Scan for the cell matching the given text and deliver its [x, y] coordinate at center. 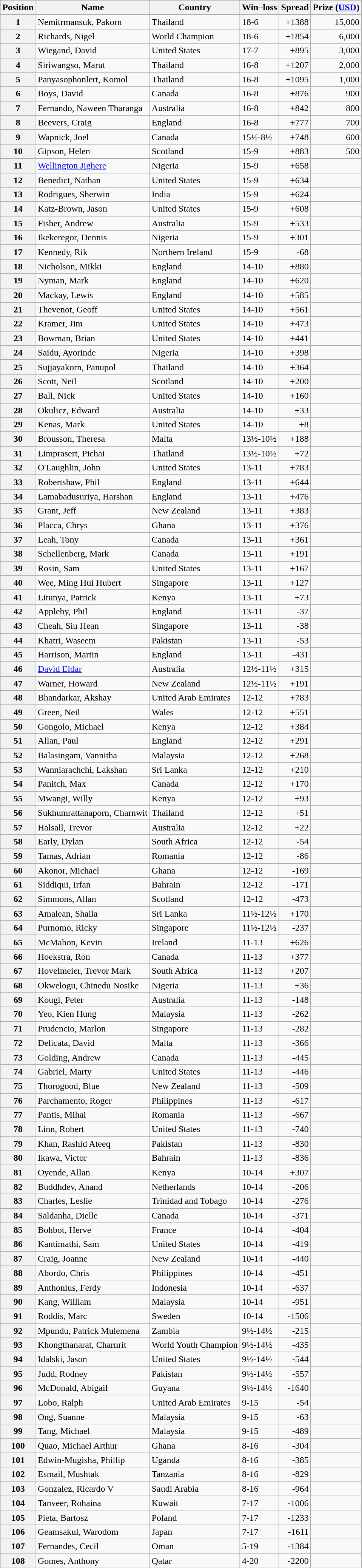
Okwelogu, Chinedu Nosike [92, 985]
-38 [295, 626]
Bowman, Brian [92, 338]
30 [18, 439]
Bohbot, Herve [92, 1230]
+398 [295, 353]
89 [18, 1287]
-2200 [295, 1561]
85 [18, 1230]
Gonzalez, Ricardo V [92, 1489]
France [195, 1230]
Limprasert, Pichai [92, 453]
-63 [295, 1417]
50 [18, 727]
43 [18, 626]
-148 [295, 1000]
Saldanha, Dielle [92, 1215]
Anthonius, Ferdy [92, 1287]
-169 [295, 870]
Scott, Neil [92, 381]
1,000 [336, 79]
48 [18, 698]
58 [18, 841]
Lobo, Ralph [92, 1403]
+127 [295, 583]
-557 [295, 1374]
+210 [295, 770]
4-20 [259, 1561]
-431 [295, 655]
77 [18, 1115]
81 [18, 1172]
Charles, Leslie [92, 1201]
86 [18, 1244]
Ikekeregor, Dennis [92, 238]
+384 [295, 727]
Bhandarkar, Akshay [92, 698]
Qatar [195, 1561]
Benedict, Nathan [92, 180]
Kougi, Peter [92, 1000]
55 [18, 798]
+73 [295, 597]
Wiegand, David [92, 51]
Tanveer, Rohaina [92, 1503]
+473 [295, 324]
47 [18, 683]
McDonald, Abigail [92, 1388]
Prudencio, Marlon [92, 1028]
Golding, Andrew [92, 1057]
Linn, Robert [92, 1129]
-473 [295, 899]
Guyana [195, 1388]
20 [18, 295]
Sujjayakorn, Panupol [92, 367]
Esmail, Mushtak [92, 1474]
72 [18, 1043]
World Youth Champion [195, 1345]
Oman [195, 1546]
40 [18, 583]
102 [18, 1474]
37 [18, 540]
93 [18, 1345]
Kramer, Jim [92, 324]
-435 [295, 1345]
+33 [295, 410]
4 [18, 65]
Okulicz, Edward [92, 410]
-385 [295, 1460]
15½-8½ [259, 137]
-237 [295, 928]
105 [18, 1517]
Parchamento, Roger [92, 1101]
+207 [295, 971]
+51 [295, 813]
-451 [295, 1273]
49 [18, 712]
68 [18, 985]
+876 [295, 94]
Delicata, David [92, 1043]
3,000 [336, 51]
-366 [295, 1043]
Brousson, Theresa [92, 439]
Siddiqui, Irfan [92, 885]
67 [18, 971]
Indonesia [195, 1287]
12 [18, 180]
Edwin-Mugisha, Phillip [92, 1460]
Judd, Rodney [92, 1374]
66 [18, 957]
-829 [295, 1474]
Lamabadusuriya, Harshan [92, 496]
Northern Ireland [195, 252]
Khatri, Waseem [92, 640]
-637 [295, 1287]
Position [18, 8]
46 [18, 669]
8 [18, 122]
Richards, Nigel [92, 36]
-371 [295, 1215]
1 [18, 22]
+585 [295, 295]
108 [18, 1561]
Saudi Arabia [195, 1489]
+608 [295, 209]
36 [18, 525]
63 [18, 914]
Katz-Brown, Jason [92, 209]
India [195, 195]
99 [18, 1431]
51 [18, 741]
+777 [295, 122]
Warner, Howard [92, 683]
-215 [295, 1330]
Hoekstra, Ron [92, 957]
+895 [295, 51]
-509 [295, 1086]
+883 [295, 151]
Appleby, Phil [92, 611]
Khan, Rashid Ateeq [92, 1144]
+626 [295, 942]
45 [18, 655]
21 [18, 309]
Kuwait [195, 1503]
Siriwangso, Marut [92, 65]
-262 [295, 1014]
-206 [295, 1187]
25 [18, 367]
-617 [295, 1101]
+268 [295, 755]
Purnomo, Ricky [92, 928]
71 [18, 1028]
Ball, Nick [92, 396]
-544 [295, 1359]
7 [18, 108]
27 [18, 396]
Craig, Joanne [92, 1259]
Harrison, Martin [92, 655]
Gabriel, Marty [92, 1072]
-1611 [295, 1532]
Kang, William [92, 1302]
83 [18, 1201]
+383 [295, 511]
3 [18, 51]
Fernando, Naween Tharanga [92, 108]
Buddhdev, Anand [92, 1187]
900 [336, 94]
+8 [295, 425]
500 [336, 151]
Oyende, Allan [92, 1172]
Schellenberg, Mark [92, 554]
-964 [295, 1489]
+441 [295, 338]
14 [18, 209]
+748 [295, 137]
101 [18, 1460]
+842 [295, 108]
94 [18, 1359]
54 [18, 784]
78 [18, 1129]
-667 [295, 1115]
-276 [295, 1201]
Akonor, Michael [92, 870]
84 [18, 1215]
-404 [295, 1230]
Nyman, Mark [92, 281]
11 [18, 165]
6,000 [336, 36]
38 [18, 554]
Thorogood, Blue [92, 1086]
73 [18, 1057]
39 [18, 568]
+93 [295, 798]
90 [18, 1302]
79 [18, 1144]
+634 [295, 180]
Pantis, Mihai [92, 1115]
Quao, Michael Arthur [92, 1446]
+644 [295, 482]
David Eldar [92, 669]
75 [18, 1086]
+1388 [295, 22]
Wanniarachchi, Lakshan [92, 770]
Poland [195, 1517]
98 [18, 1417]
-1384 [295, 1546]
32 [18, 468]
2 [18, 36]
Panitch, Max [92, 784]
Ireland [195, 942]
Nicholson, Mikki [92, 266]
+160 [295, 396]
Early, Dylan [92, 841]
Kennedy, Rik [92, 252]
O'Laughlin, John [92, 468]
Rosin, Sam [92, 568]
103 [18, 1489]
Allan, Paul [92, 741]
Mwangi, Willy [92, 798]
59 [18, 856]
2,000 [336, 65]
Halsall, Trevor [92, 827]
Balasingam, Vannitha [92, 755]
-440 [295, 1259]
22 [18, 324]
Uganda [195, 1460]
95 [18, 1374]
Thevenot, Geoff [92, 309]
Pieta, Bartosz [92, 1517]
53 [18, 770]
+620 [295, 281]
Gomes, Anthony [92, 1561]
+72 [295, 453]
52 [18, 755]
Japan [195, 1532]
-53 [295, 640]
Roddis, Marc [92, 1316]
+476 [295, 496]
Beevers, Craig [92, 122]
Boys, David [92, 94]
19 [18, 281]
Sweden [195, 1316]
Gipson, Helen [92, 151]
Tang, Michael [92, 1431]
28 [18, 410]
+376 [295, 525]
Win–loss [259, 8]
26 [18, 381]
Fisher, Andrew [92, 223]
5-19 [259, 1546]
42 [18, 611]
56 [18, 813]
Name [92, 8]
Fernandes, Cecil [92, 1546]
100 [18, 1446]
17-7 [259, 51]
+1207 [295, 65]
+200 [295, 381]
-830 [295, 1144]
82 [18, 1187]
80 [18, 1158]
-304 [295, 1446]
-419 [295, 1244]
70 [18, 1014]
18 [18, 266]
5 [18, 79]
15,000 [336, 22]
Green, Neil [92, 712]
+551 [295, 712]
800 [336, 108]
+291 [295, 741]
104 [18, 1503]
91 [18, 1316]
Rodrigues, Sherwin [92, 195]
Ong, Suanne [92, 1417]
+307 [295, 1172]
+624 [295, 195]
Mpundu, Patrick Mulemena [92, 1330]
Cheah, Siu Hean [92, 626]
Wales [195, 712]
24 [18, 353]
13 [18, 195]
29 [18, 425]
World Champion [195, 36]
Robertshaw, Phil [92, 482]
97 [18, 1403]
-951 [295, 1302]
87 [18, 1259]
60 [18, 870]
Leah, Tony [92, 540]
57 [18, 827]
Wapnick, Joel [92, 137]
Tanzania [195, 1474]
-37 [295, 611]
+36 [295, 985]
Gongolo, Michael [92, 727]
34 [18, 496]
69 [18, 1000]
+377 [295, 957]
Yeo, Kien Hung [92, 1014]
Hovelmeier, Trevor Mark [92, 971]
+533 [295, 223]
-68 [295, 252]
-1233 [295, 1517]
Spread [295, 8]
44 [18, 640]
Kenas, Mark [92, 425]
+22 [295, 827]
Tamas, Adrian [92, 856]
-282 [295, 1028]
10 [18, 151]
76 [18, 1101]
Prize (USD) [336, 8]
Trinidad and Tobago [195, 1201]
Simmons, Allan [92, 899]
-1640 [295, 1388]
62 [18, 899]
-1006 [295, 1503]
Panyasophonlert, Komol [92, 79]
Country [195, 8]
65 [18, 942]
-446 [295, 1072]
+315 [295, 669]
Ikawa, Victor [92, 1158]
Idalski, Jason [92, 1359]
Wee, Ming Hui Hubert [92, 583]
Saidu, Ayorinde [92, 353]
Khongthanarat, Charnrit [92, 1345]
96 [18, 1388]
+167 [295, 568]
+361 [295, 540]
-171 [295, 885]
+188 [295, 439]
700 [336, 122]
+658 [295, 165]
23 [18, 338]
-740 [295, 1129]
Mackay, Lewis [92, 295]
+1095 [295, 79]
McMahon, Kevin [92, 942]
35 [18, 511]
-489 [295, 1431]
Litunya, Patrick [92, 597]
Sukhumrattanaporn, Charnwit [92, 813]
+1854 [295, 36]
92 [18, 1330]
17 [18, 252]
Placca, Chrys [92, 525]
+561 [295, 309]
Netherlands [195, 1187]
64 [18, 928]
Abordo, Chris [92, 1273]
61 [18, 885]
Zambia [195, 1330]
Wellington Jighere [92, 165]
33 [18, 482]
-445 [295, 1057]
Nemitrmansuk, Pakorn [92, 22]
88 [18, 1273]
106 [18, 1532]
9 [18, 137]
-86 [295, 856]
Geamsakul, Warodom [92, 1532]
600 [336, 137]
Kantimathi, Sam [92, 1244]
31 [18, 453]
41 [18, 597]
107 [18, 1546]
-1506 [295, 1316]
74 [18, 1072]
6 [18, 94]
16 [18, 238]
+880 [295, 266]
Amalean, Shaila [92, 914]
+364 [295, 367]
-836 [295, 1158]
+301 [295, 238]
Grant, Jeff [92, 511]
15 [18, 223]
